Search for the cell housing the specified text and yield its (X, Y) center coordinate. 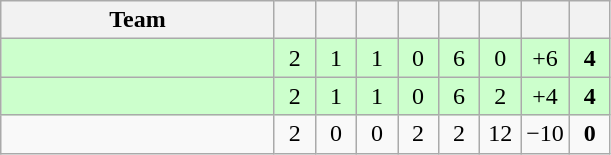
12 (500, 134)
+4 (546, 96)
−10 (546, 134)
Team (138, 20)
+6 (546, 58)
